Output the [X, Y] coordinate of the center of the cell containing the given text.  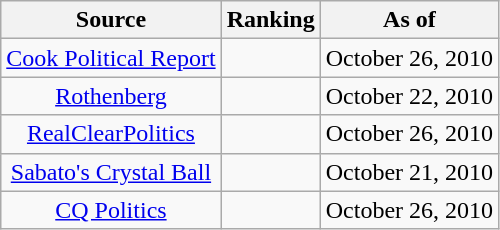
Ranking [270, 20]
October 21, 2010 [409, 172]
Rothenberg [111, 96]
Sabato's Crystal Ball [111, 172]
As of [409, 20]
Cook Political Report [111, 58]
RealClearPolitics [111, 134]
October 22, 2010 [409, 96]
Source [111, 20]
CQ Politics [111, 210]
